From the cell containing the given text, extract its center point as (X, Y) coordinate. 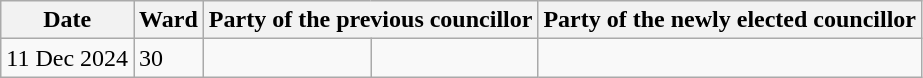
Date (68, 20)
Party of the previous councillor (370, 20)
Ward (169, 20)
11 Dec 2024 (68, 58)
30 (169, 58)
Party of the newly elected councillor (730, 20)
